From the cell containing the given text, extract its center point as (x, y) coordinate. 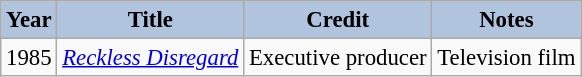
Notes (506, 20)
Executive producer (338, 58)
Credit (338, 20)
Television film (506, 58)
Reckless Disregard (150, 58)
1985 (29, 58)
Title (150, 20)
Year (29, 20)
